Determine the [x, y] coordinate at the center of the cell enclosing the given text.  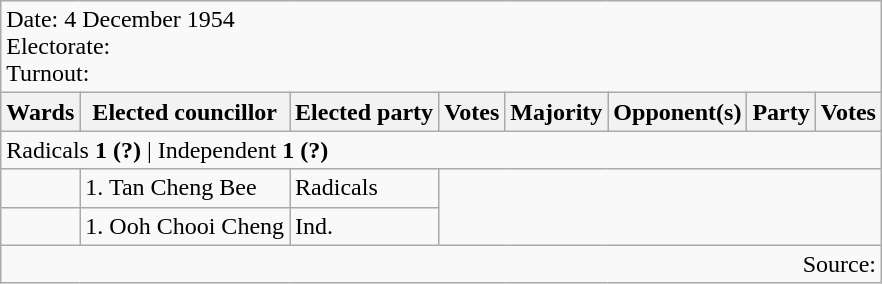
Party [781, 112]
Source: [442, 264]
Ind. [364, 226]
Wards [40, 112]
Date: 4 December 1954Electorate: Turnout: [442, 47]
Elected councillor [185, 112]
Elected party [364, 112]
Radicals 1 (?) | Independent 1 (?) [442, 150]
Radicals [364, 188]
Opponent(s) [678, 112]
1. Ooh Chooi Cheng [185, 226]
Majority [556, 112]
1. Tan Cheng Bee [185, 188]
